Determine the (X, Y) coordinate at the center of the cell enclosing the given text.  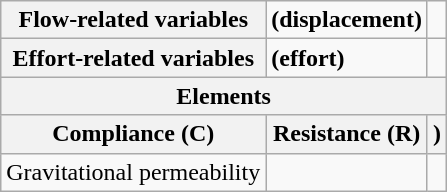
Resistance (R) (347, 134)
(displacement) (347, 20)
Elements (224, 96)
Effort-related variables (134, 58)
Compliance (C) (134, 134)
(effort) (347, 58)
Flow-related variables (134, 20)
) (436, 134)
Gravitational permeability (134, 172)
